Provide the (X, Y) coordinate of the cell's center where the given text is located.  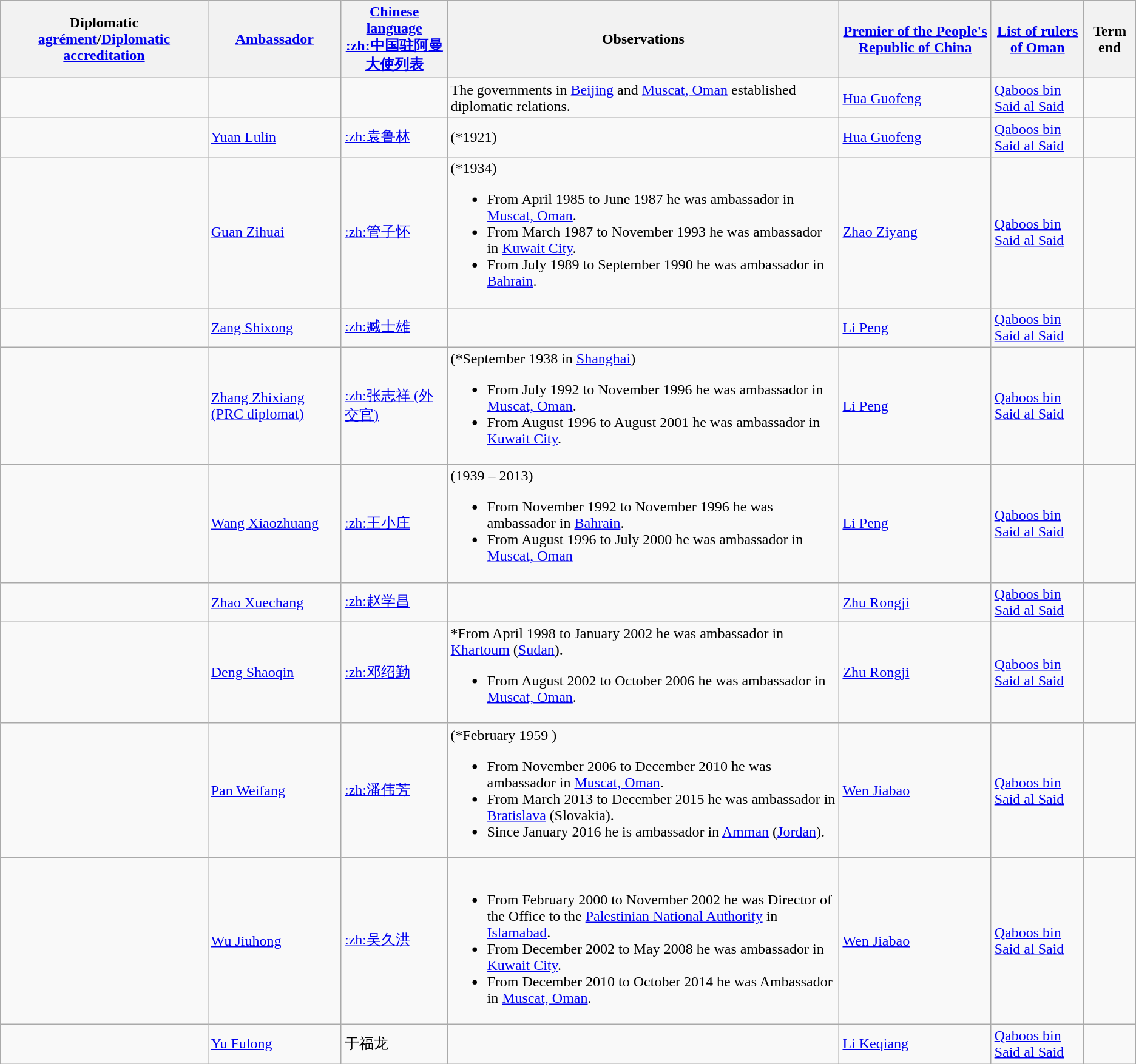
Zhao Xuechang (274, 602)
Deng Shaoqin (274, 672)
The governments in Beijing and Muscat, Oman established diplomatic relations. (643, 98)
Guan Zihuai (274, 232)
:zh:吴久洪 (394, 940)
(*1921) (643, 137)
*From April 1998 to January 2002 he was ambassador in Khartoum (Sudan).From August 2002 to October 2006 he was ambassador in Muscat, Oman. (643, 672)
Pan Weifang (274, 790)
:zh:管子怀 (394, 232)
Premier of the People's Republic of China (915, 39)
Ambassador (274, 39)
:zh:张志祥 (外交官) (394, 406)
Chinese language:zh:中国驻阿曼大使列表 (394, 39)
(1939 – 2013)From November 1992 to November 1996 he was ambassador in Bahrain.From August 1996 to July 2000 he was ambassador in Muscat, Oman (643, 524)
Diplomatic agrément/Diplomatic accreditation (104, 39)
Li Keqiang (915, 1043)
Observations (643, 39)
:zh:臧士雄 (394, 328)
Zhao Ziyang (915, 232)
Yuan Lulin (274, 137)
:zh:潘伟芳 (394, 790)
:zh:袁鲁林 (394, 137)
Yu Fulong (274, 1043)
:zh:邓绍勤 (394, 672)
List of rulers of Oman (1038, 39)
Zhang Zhixiang (PRC diplomat) (274, 406)
:zh:赵学昌 (394, 602)
:zh:王小庄 (394, 524)
Wang Xiaozhuang (274, 524)
Wu Jiuhong (274, 940)
Zang Shixong (274, 328)
于福龙 (394, 1043)
Term end (1109, 39)
